For the text-containing cell, return its midpoint in (x, y) coordinate format. 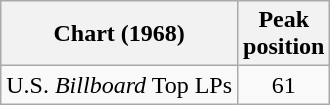
U.S. Billboard Top LPs (120, 85)
Peakposition (284, 34)
Chart (1968) (120, 34)
61 (284, 85)
